Identify which cell holds the provided text, then report its (x, y) central coordinate. 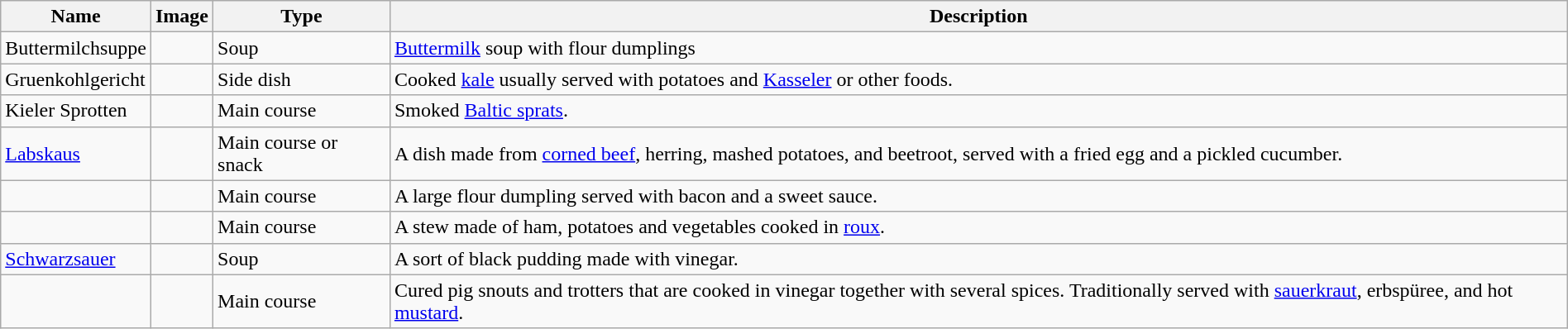
Smoked Baltic sprats. (978, 111)
Kieler Sprotten (76, 111)
Buttermilk soup with flour dumplings (978, 48)
Cooked kale usually served with potatoes and Kasseler or other foods. (978, 79)
A stew made of ham, potatoes and vegetables cooked in roux. (978, 227)
A dish made from corned beef, herring, mashed potatoes, and beetroot, served with a fried egg and a pickled cucumber. (978, 154)
Gruenkohlgericht (76, 79)
Name (76, 17)
Image (182, 17)
Side dish (302, 79)
Buttermilchsuppe (76, 48)
Main course or snack (302, 154)
Schwarzsauer (76, 259)
Labskaus (76, 154)
Type (302, 17)
A sort of black pudding made with vinegar. (978, 259)
A large flour dumpling served with bacon and a sweet sauce. (978, 196)
Description (978, 17)
